Identify which cell holds the provided text, then report its (x, y) central coordinate. 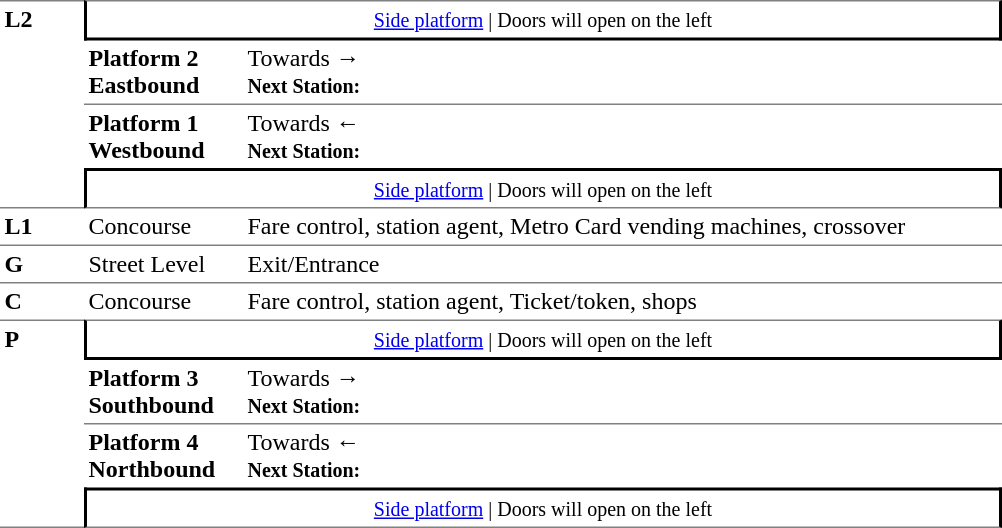
L2 (42, 104)
Platform 4Northbound (164, 456)
Platform 3Southbound (164, 392)
Exit/Entrance (622, 264)
Fare control, station agent, Ticket/token, shops (622, 302)
P (42, 424)
Street Level (164, 264)
G (42, 264)
C (42, 302)
Platform 1Westbound (164, 136)
L1 (42, 226)
Fare control, station agent, Metro Card vending machines, crossover (622, 226)
Platform 2Eastbound (164, 72)
